Return the [X, Y] coordinate for the center point of the cell that contains the specified text.  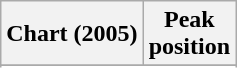
Chart (2005) [72, 34]
Peakposition [189, 34]
